Determine the [x, y] coordinate at the center of the cell enclosing the given text.  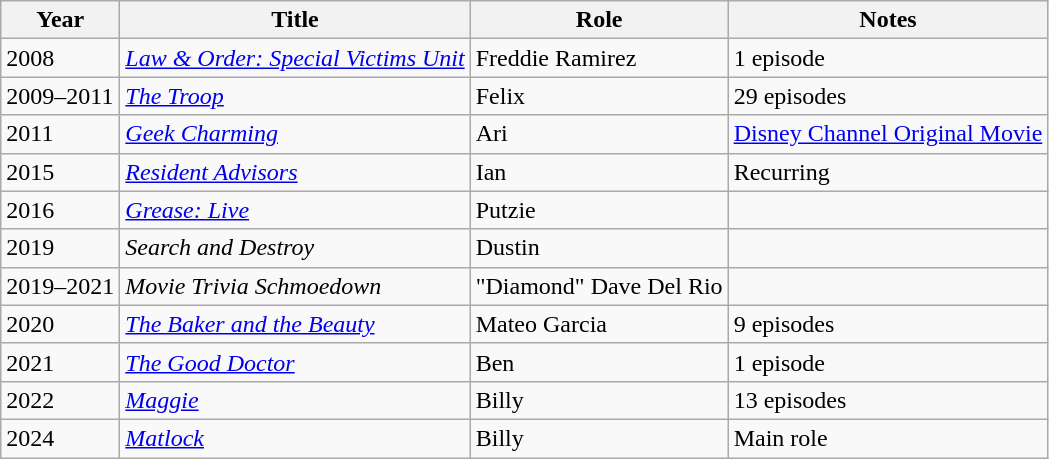
Putzie [599, 210]
Matlock [295, 438]
Movie Trivia Schmoedown [295, 286]
2019–2021 [60, 286]
Disney Channel Original Movie [888, 134]
Ian [599, 172]
Maggie [295, 400]
2015 [60, 172]
The Baker and the Beauty [295, 324]
Freddie Ramirez [599, 58]
2022 [60, 400]
Grease: Live [295, 210]
Ari [599, 134]
9 episodes [888, 324]
Search and Destroy [295, 248]
The Troop [295, 96]
13 episodes [888, 400]
Title [295, 20]
"Diamond" Dave Del Rio [599, 286]
2019 [60, 248]
Ben [599, 362]
Role [599, 20]
The Good Doctor [295, 362]
2008 [60, 58]
Recurring [888, 172]
2011 [60, 134]
29 episodes [888, 96]
Main role [888, 438]
2009–2011 [60, 96]
Notes [888, 20]
2020 [60, 324]
Geek Charming [295, 134]
2021 [60, 362]
Mateo Garcia [599, 324]
2024 [60, 438]
Dustin [599, 248]
Law & Order: Special Victims Unit [295, 58]
Resident Advisors [295, 172]
2016 [60, 210]
Felix [599, 96]
Year [60, 20]
